Return [X, Y] of the center of cell containing provided text 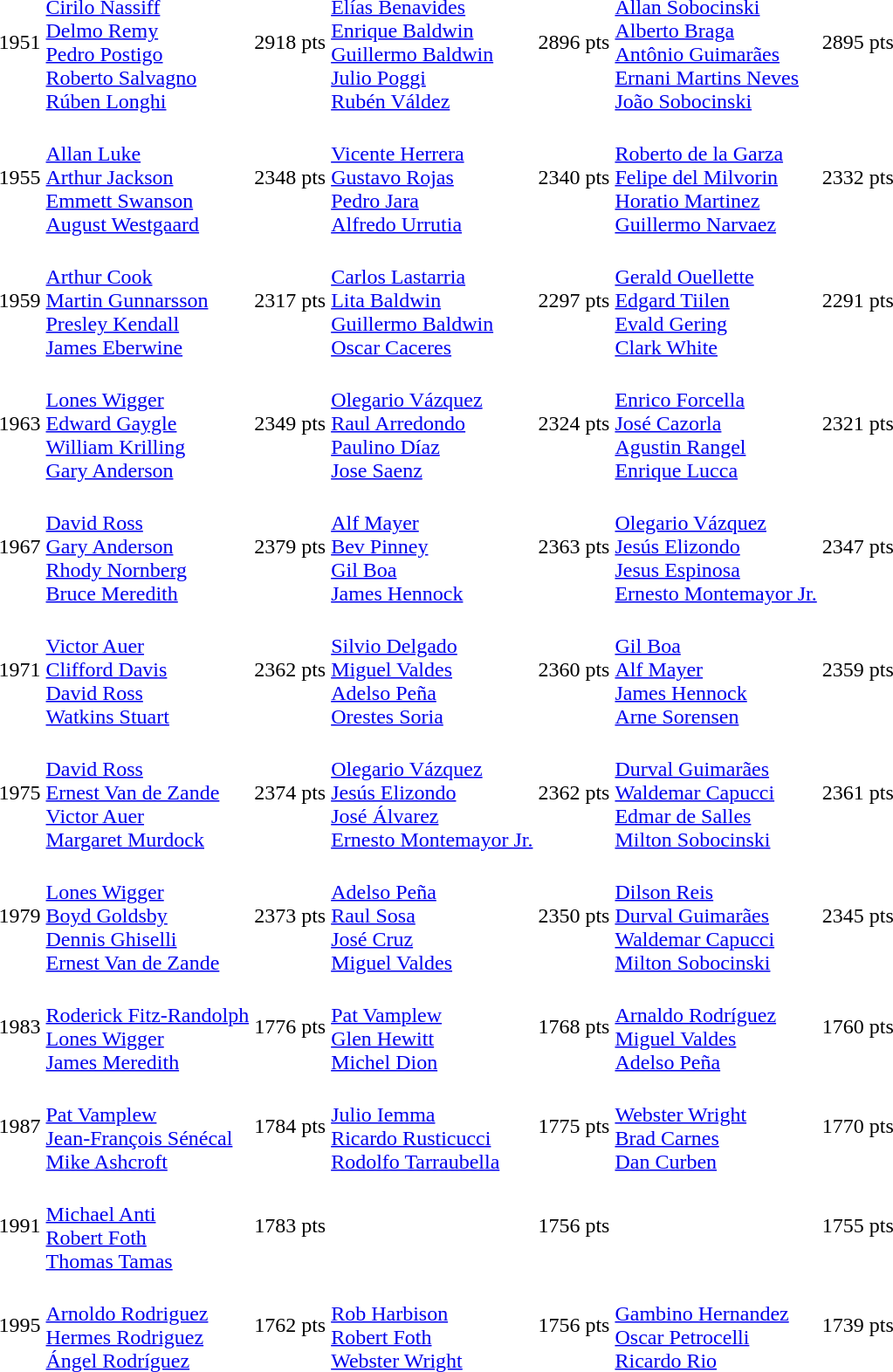
2360 pts [574, 669]
2317 pts [290, 300]
Carlos LastarriaLita BaldwinGuillermo BaldwinOscar Caceres [432, 300]
1768 pts [574, 1026]
Allan LukeArthur JacksonEmmett SwansonAugust Westgaard [148, 177]
Olegario VázquezJesús ElizondoJosé ÁlvarezErnesto Montemayor Jr. [432, 792]
2374 pts [290, 792]
David RossErnest Van de ZandeVictor AuerMargaret Murdock [148, 792]
Victor AuerClifford DavisDavid RossWatkins Stuart [148, 669]
2348 pts [290, 177]
Pat VamplewJean-François SénécalMike Ashcroft [148, 1126]
2349 pts [290, 423]
Gerald OuelletteEdgard TiilenEvald GeringClark White [716, 300]
1783 pts [290, 1225]
Julio IemmaRicardo RusticucciRodolfo Tarraubella [432, 1126]
Enrico ForcellaJosé CazorlaAgustin RangelEnrique Lucca [716, 423]
1775 pts [574, 1126]
1776 pts [290, 1026]
Arthur CookMartin GunnarssonPresley KendallJames Eberwine [148, 300]
Gil BoaAlf MayerJames HennockArne Sorensen [716, 669]
Durval GuimarãesWaldemar CapucciEdmar de SallesMilton Sobocinski [716, 792]
Roderick Fitz-RandolphLones WiggerJames Meredith [148, 1026]
1784 pts [290, 1126]
Olegario VázquezJesús ElizondoJesus EspinosaErnesto Montemayor Jr. [716, 546]
Lones WiggerEdward GaygleWilliam KrillingGary Anderson [148, 423]
Lones WiggerBoyd GoldsbyDennis GhiselliErnest Van de Zande [148, 916]
2350 pts [574, 916]
Vicente HerreraGustavo RojasPedro JaraAlfredo Urrutia [432, 177]
Roberto de la GarzaFelipe del MilvorinHoratio MartinezGuillermo Narvaez [716, 177]
Alf MayerBev PinneyGil BoaJames Hennock [432, 546]
2324 pts [574, 423]
2379 pts [290, 546]
1756 pts [574, 1225]
Michael AntiRobert FothThomas Tamas [148, 1225]
David RossGary AndersonRhody NornbergBruce Meredith [148, 546]
2373 pts [290, 916]
Adelso PeñaRaul SosaJosé CruzMiguel Valdes [432, 916]
Webster WrightBrad CarnesDan Curben [716, 1126]
Pat VamplewGlen HewittMichel Dion [432, 1026]
2340 pts [574, 177]
2363 pts [574, 546]
Arnaldo RodríguezMiguel ValdesAdelso Peña [716, 1026]
Silvio DelgadoMiguel ValdesAdelso PeñaOrestes Soria [432, 669]
Dilson ReisDurval GuimarãesWaldemar CapucciMilton Sobocinski [716, 916]
Olegario VázquezRaul ArredondoPaulino DíazJose Saenz [432, 423]
2297 pts [574, 300]
